Return the [X, Y] coordinate for the center point of the cell that contains the specified text.  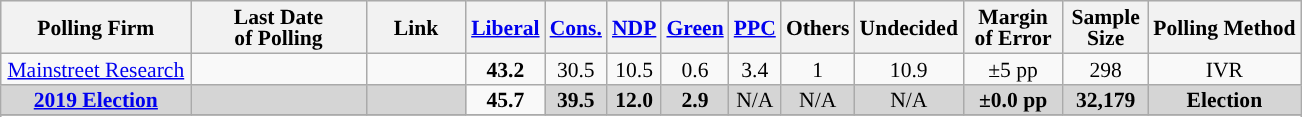
30.5 [576, 68]
3.4 [755, 68]
Polling Firm [96, 27]
298 [1106, 68]
Last Dateof Polling [278, 27]
32,179 [1106, 100]
Election [1224, 100]
±5 pp [1013, 68]
1 [818, 68]
Cons. [576, 27]
Mainstreet Research [96, 68]
Polling Method [1224, 27]
0.6 [694, 68]
NDP [634, 27]
Marginof Error [1013, 27]
Undecided [909, 27]
45.7 [505, 100]
Link [416, 27]
43.2 [505, 68]
2.9 [694, 100]
PPC [755, 27]
10.5 [634, 68]
±0.0 pp [1013, 100]
Liberal [505, 27]
SampleSize [1106, 27]
IVR [1224, 68]
Green [694, 27]
10.9 [909, 68]
12.0 [634, 100]
Others [818, 27]
39.5 [576, 100]
2019 Election [96, 100]
